From the cell containing the given text, extract its center point as (x, y) coordinate. 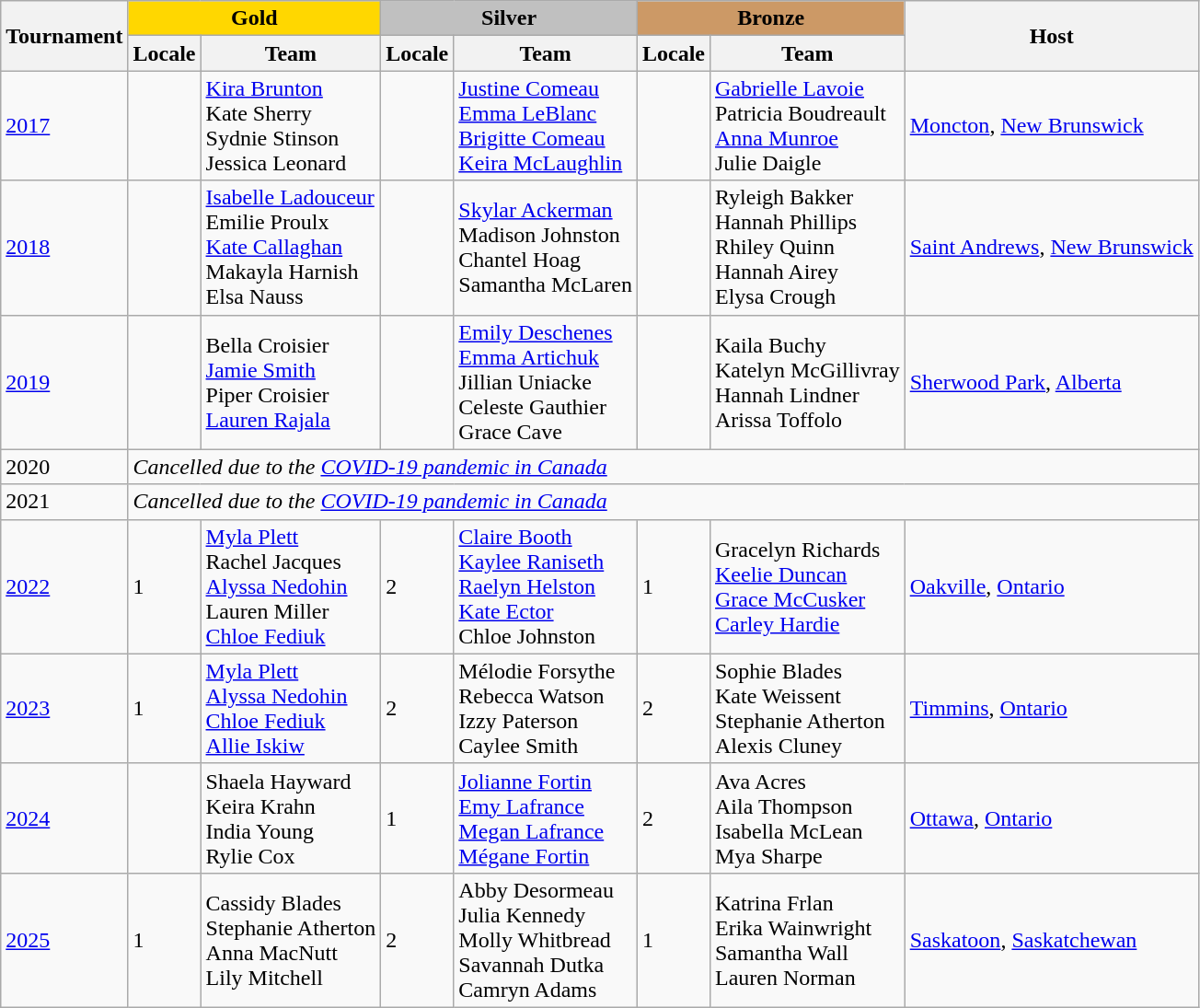
Skylar AckermanMadison JohnstonChantel HoagSamantha McLaren (546, 248)
2024 (64, 817)
Moncton, New Brunswick (1051, 125)
Myla PlettRachel JacquesAlyssa NedohinLauren MillerChloe Fediuk (291, 586)
2019 (64, 382)
Timmins, Ontario (1051, 709)
Ava AcresAila ThompsonIsabella McLeanMya Sharpe (807, 817)
Bella CroisierJamie SmithPiper CroisierLauren Rajala (291, 382)
Abby DesormeauJulia KennedyMolly WhitbreadSavannah DutkaCamryn Adams (546, 940)
Katrina FrlanErika WainwrightSamantha WallLauren Norman (807, 940)
Shaela HaywardKeira KrahnIndia YoungRylie Cox (291, 817)
Gabrielle LavoiePatricia BoudreaultAnna MunroeJulie Daigle (807, 125)
2022 (64, 586)
Mélodie ForsytheRebecca WatsonIzzy PatersonCaylee Smith (546, 709)
Tournament (64, 36)
Saint Andrews, New Brunswick (1051, 248)
Kira BruntonKate SherrySydnie StinsonJessica Leonard (291, 125)
2018 (64, 248)
Oakville, Ontario (1051, 586)
Ottawa, Ontario (1051, 817)
Claire BoothKaylee RanisethRaelyn HelstonKate EctorChloe Johnston (546, 586)
Myla PlettAlyssa NedohinChloe FediukAllie Iskiw (291, 709)
Emily DeschenesEmma ArtichukJillian UniackeCeleste GauthierGrace Cave (546, 382)
Kaila BuchyKatelyn McGillivrayHannah LindnerArissa Toffolo (807, 382)
Gracelyn RichardsKeelie DuncanGrace McCuskerCarley Hardie (807, 586)
Jolianne FortinEmy LafranceMegan LafranceMégane Fortin (546, 817)
Cassidy BladesStephanie AthertonAnna MacNuttLily Mitchell (291, 940)
Bronze (771, 18)
2025 (64, 940)
2023 (64, 709)
Saskatoon, Saskatchewan (1051, 940)
Gold (254, 18)
Ryleigh BakkerHannah PhillipsRhiley QuinnHannah AireyElysa Crough (807, 248)
Sherwood Park, Alberta (1051, 382)
Isabelle LadouceurEmilie ProulxKate CallaghanMakayla HarnishElsa Nauss (291, 248)
Sophie BladesKate WeissentStephanie AthertonAlexis Cluney (807, 709)
2021 (64, 502)
2020 (64, 467)
Silver (510, 18)
Host (1051, 36)
Justine ComeauEmma LeBlancBrigitte ComeauKeira McLaughlin (546, 125)
2017 (64, 125)
